Provide the [x, y] coordinate of the cell's center where the given text is located.  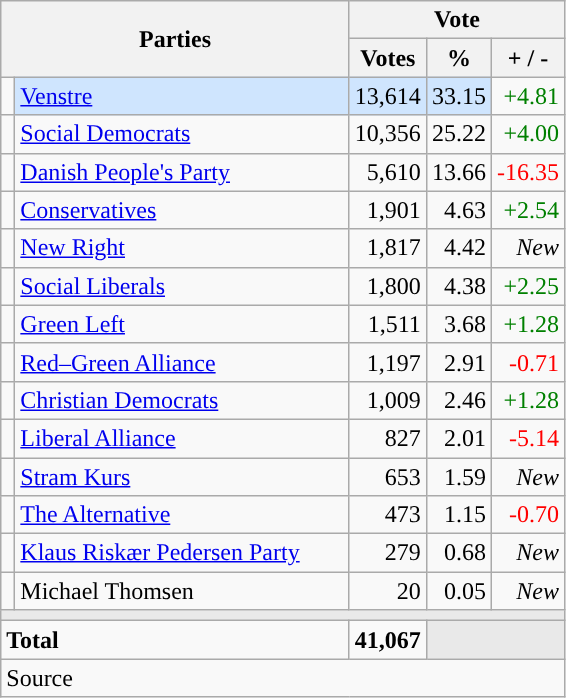
Social Liberals [182, 286]
Red–Green Alliance [182, 362]
653 [388, 477]
279 [388, 553]
1.15 [458, 515]
4.38 [458, 286]
Danish People's Party [182, 172]
The Alternative [182, 515]
13.66 [458, 172]
-0.71 [528, 362]
New Right [182, 248]
Parties [176, 39]
+2.54 [528, 210]
1,511 [388, 324]
4.63 [458, 210]
2.46 [458, 400]
Christian Democrats [182, 400]
1,197 [388, 362]
20 [388, 591]
Klaus Riskær Pedersen Party [182, 553]
41,067 [388, 640]
0.05 [458, 591]
5,610 [388, 172]
1,901 [388, 210]
-16.35 [528, 172]
Vote [456, 20]
Michael Thomsen [182, 591]
1,817 [388, 248]
1.59 [458, 477]
Liberal Alliance [182, 438]
Source [283, 678]
Conservatives [182, 210]
3.68 [458, 324]
Stram Kurs [182, 477]
+4.00 [528, 134]
25.22 [458, 134]
473 [388, 515]
+2.25 [528, 286]
2.01 [458, 438]
-5.14 [528, 438]
Social Democrats [182, 134]
+ / - [528, 58]
1,009 [388, 400]
4.42 [458, 248]
10,356 [388, 134]
0.68 [458, 553]
Venstre [182, 96]
13,614 [388, 96]
33.15 [458, 96]
827 [388, 438]
Green Left [182, 324]
Votes [388, 58]
% [458, 58]
2.91 [458, 362]
1,800 [388, 286]
Total [176, 640]
-0.70 [528, 515]
+4.81 [528, 96]
